Capture the cell that displays the provided text and extract its [x, y] central coordinate. 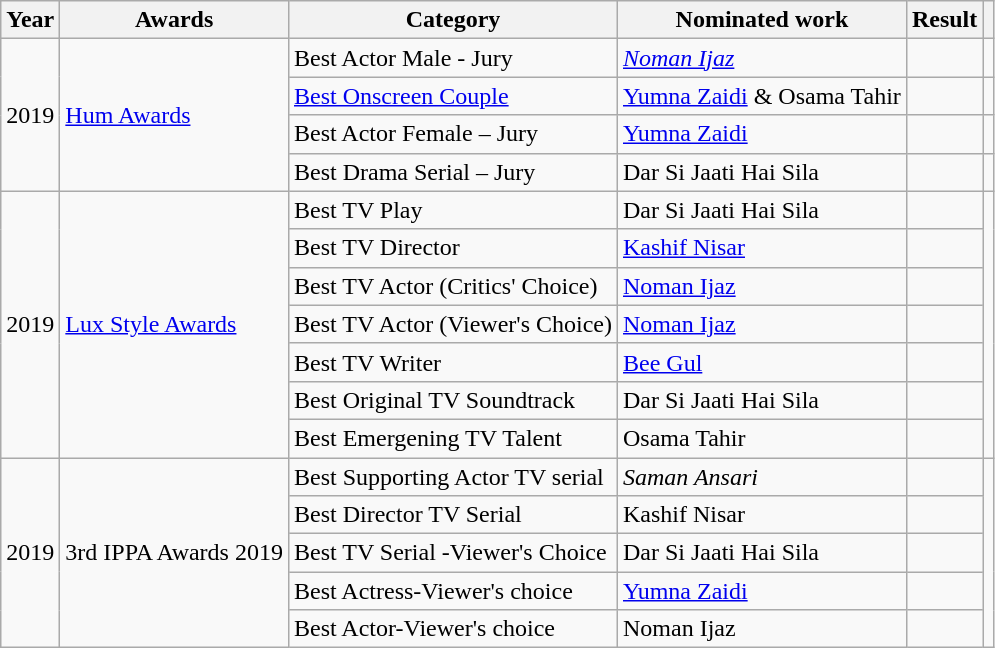
Awards [174, 20]
Year [30, 20]
Best Onscreen Couple [452, 96]
Result [944, 20]
Best Supporting Actor TV serial [452, 477]
Osama Tahir [762, 438]
Best TV Writer [452, 362]
Best Actor Female – Jury [452, 134]
Best Drama Serial – Jury [452, 172]
Lux Style Awards [174, 324]
Best Director TV Serial [452, 515]
Hum Awards [174, 115]
Best Actress-Viewer's choice [452, 591]
Best Emergening TV Talent [452, 438]
Category [452, 20]
Best Actor-Viewer's choice [452, 629]
Yumna Zaidi & Osama Tahir [762, 96]
Saman Ansari [762, 477]
Best TV Actor (Critics' Choice) [452, 286]
Nominated work [762, 20]
Best Actor Male - Jury [452, 58]
Best TV Serial -Viewer's Choice [452, 553]
Bee Gul [762, 362]
Best TV Actor (Viewer's Choice) [452, 324]
Best Original TV Soundtrack [452, 400]
3rd IPPA Awards 2019 [174, 553]
Best TV Director [452, 248]
Best TV Play [452, 210]
